Locate the cell with the specified text and output its [x, y] center coordinate. 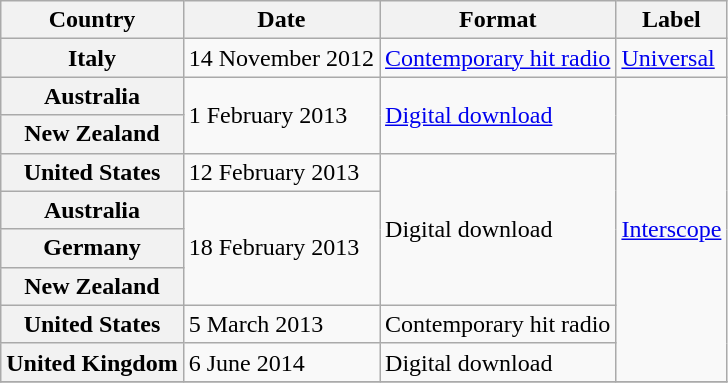
5 March 2013 [281, 324]
Format [498, 20]
Label [672, 20]
1 February 2013 [281, 115]
Universal [672, 58]
Italy [92, 58]
Interscope [672, 229]
6 June 2014 [281, 362]
Date [281, 20]
14 November 2012 [281, 58]
United Kingdom [92, 362]
Country [92, 20]
Germany [92, 248]
12 February 2013 [281, 172]
18 February 2013 [281, 248]
